Capture the cell that displays the provided text and extract its (X, Y) central coordinate. 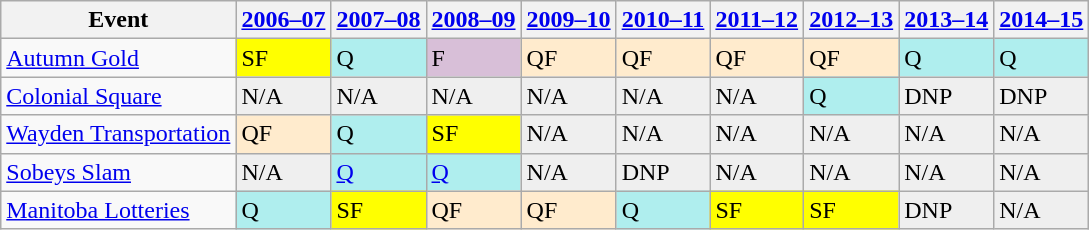
Sobeys Slam (118, 172)
Autumn Gold (118, 58)
2008–09 (474, 20)
Event (118, 20)
Wayden Transportation (118, 134)
2012–13 (852, 20)
2009–10 (568, 20)
Manitoba Lotteries (118, 210)
2007–08 (378, 20)
2014–15 (1042, 20)
Colonial Square (118, 96)
2006–07 (284, 20)
F (474, 58)
2010–11 (663, 20)
2011–12 (757, 20)
2013–14 (946, 20)
